Provide the (X, Y) coordinate of the cell's center where the given text is located.  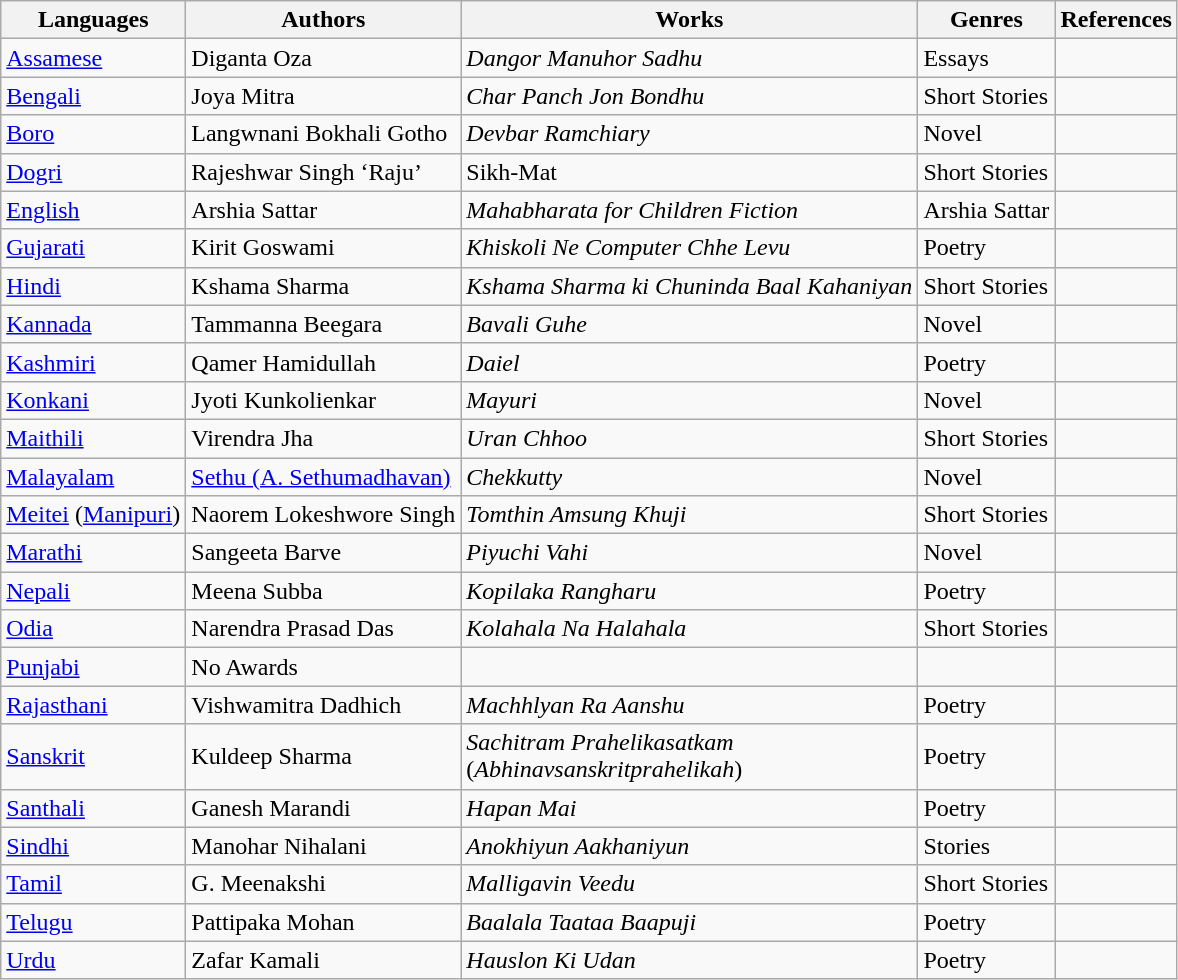
Kuldeep Sharma (324, 756)
Kashmiri (94, 362)
Virendra Jha (324, 438)
Meitei (Manipuri) (94, 515)
Essays (986, 58)
Khiskoli Ne Computer Chhe Levu (690, 248)
Daiel (690, 362)
Hauslon Ki Udan (690, 960)
Anokhiyun Aakhaniyun (690, 846)
Gujarati (94, 248)
Rajeshwar Singh ‘Raju’ (324, 172)
Hapan Mai (690, 808)
Languages (94, 20)
References (1116, 20)
Santhali (94, 808)
Kirit Goswami (324, 248)
Narendra Prasad Das (324, 629)
Meena Subba (324, 591)
Dogri (94, 172)
Uran Chhoo (690, 438)
Char Panch Jon Bondhu (690, 96)
Tomthin Amsung Khuji (690, 515)
Dangor Manuhor Sadhu (690, 58)
Telugu (94, 922)
Punjabi (94, 667)
Malayalam (94, 477)
Mayuri (690, 400)
Marathi (94, 553)
No Awards (324, 667)
Tammanna Beegara (324, 324)
Works (690, 20)
Ganesh Marandi (324, 808)
Manohar Nihalani (324, 846)
Pattipaka Mohan (324, 922)
Nepali (94, 591)
Malligavin Veedu (690, 884)
Authors (324, 20)
Stories (986, 846)
Kopilaka Rangharu (690, 591)
Mahabharata for Children Fiction (690, 210)
Jyoti Kunkolienkar (324, 400)
Qamer Hamidullah (324, 362)
Vishwamitra Dadhich (324, 705)
Odia (94, 629)
Urdu (94, 960)
Assamese (94, 58)
Baalala Taataa Baapuji (690, 922)
Sanskrit (94, 756)
Tamil (94, 884)
Sethu (A. Sethumadhavan) (324, 477)
Boro (94, 134)
Piyuchi Vahi (690, 553)
Chekkutty (690, 477)
Naorem Lokeshwore Singh (324, 515)
Rajasthani (94, 705)
Kshama Sharma ki Chuninda Baal Kahaniyan (690, 286)
Sindhi (94, 846)
Zafar Kamali (324, 960)
Sachitram Prahelikasatkam (Abhinavsanskritprahelikah) (690, 756)
Sangeeta Barve (324, 553)
Langwnani Bokhali Gotho (324, 134)
G. Meenakshi (324, 884)
Hindi (94, 286)
Devbar Ramchiary (690, 134)
Diganta Oza (324, 58)
Genres (986, 20)
Kannada (94, 324)
Kshama Sharma (324, 286)
Konkani (94, 400)
Bavali Guhe (690, 324)
Maithili (94, 438)
Joya Mitra (324, 96)
Sikh-Mat (690, 172)
Machhlyan Ra Aanshu (690, 705)
Bengali (94, 96)
Kolahala Na Halahala (690, 629)
English (94, 210)
